Find where the given text appears and provide that cell's center as (X, Y) coordinate. 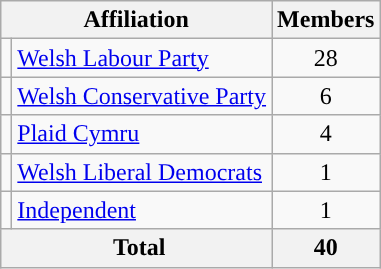
4 (326, 134)
Plaid Cymru (142, 134)
40 (326, 248)
Welsh Labour Party (142, 58)
Members (326, 20)
Independent (142, 210)
Welsh Liberal Democrats (142, 172)
Affiliation (136, 20)
6 (326, 96)
Welsh Conservative Party (142, 96)
Total (136, 248)
28 (326, 58)
